Scan for the cell matching the given text and deliver its (x, y) coordinate at center. 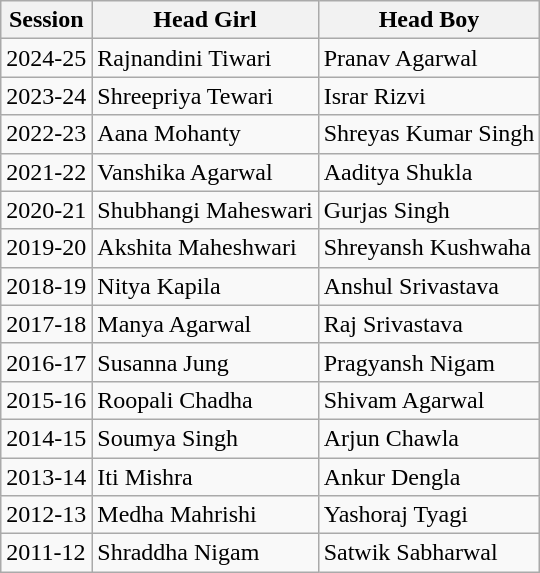
2012-13 (46, 515)
2011-12 (46, 553)
Gurjas Singh (429, 210)
Arjun Chawla (429, 438)
Manya Agarwal (205, 324)
2020-21 (46, 210)
Roopali Chadha (205, 400)
Session (46, 20)
2016-17 (46, 362)
2019-20 (46, 248)
2015-16 (46, 400)
2023-24 (46, 96)
Shivam Agarwal (429, 400)
Head Boy (429, 20)
2022-23 (46, 134)
2017-18 (46, 324)
2018-19 (46, 286)
Satwik Sabharwal (429, 553)
Ankur Dengla (429, 477)
Iti Mishra (205, 477)
Akshita Maheshwari (205, 248)
Shubhangi Maheswari (205, 210)
Head Girl (205, 20)
Pragyansh Nigam (429, 362)
Raj Srivastava (429, 324)
Shreyas Kumar Singh (429, 134)
Susanna Jung (205, 362)
Medha Mahrishi (205, 515)
Shreyansh Kushwaha (429, 248)
Aana Mohanty (205, 134)
Vanshika Agarwal (205, 172)
Soumya Singh (205, 438)
2024-25 (46, 58)
Nitya Kapila (205, 286)
Shraddha Nigam (205, 553)
Israr Rizvi (429, 96)
Yashoraj Tyagi (429, 515)
Pranav Agarwal (429, 58)
Anshul Srivastava (429, 286)
2014-15 (46, 438)
Rajnandini Tiwari (205, 58)
2021-22 (46, 172)
Shreepriya Tewari (205, 96)
Aaditya Shukla (429, 172)
2013-14 (46, 477)
